Output the (X, Y) coordinate of the center of the cell containing the given text.  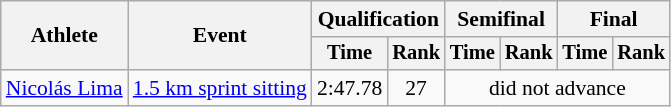
1.5 km sprint sitting (220, 88)
27 (416, 88)
Athlete (64, 36)
did not advance (558, 88)
Qualification (378, 19)
2:47.78 (350, 88)
Nicolás Lima (64, 88)
Event (220, 36)
Semifinal (501, 19)
Final (613, 19)
